Return the (x, y) coordinate for the center point of the cell that contains the specified text.  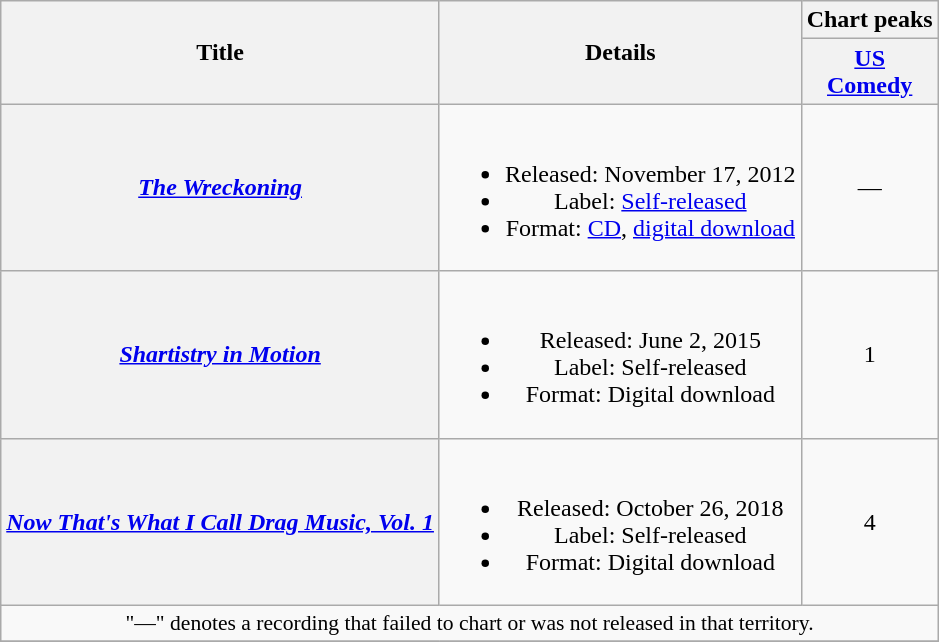
— (870, 188)
Now That's What I Call Drag Music, Vol. 1 (220, 522)
Title (220, 52)
Chart peaks (870, 20)
4 (870, 522)
USComedy (870, 72)
Released: June 2, 2015Label: Self-releasedFormat: Digital download (620, 354)
1 (870, 354)
Released: October 26, 2018Label: Self-releasedFormat: Digital download (620, 522)
The Wreckoning (220, 188)
Released: November 17, 2012Label: Self-releasedFormat: CD, digital download (620, 188)
Details (620, 52)
Shartistry in Motion (220, 354)
"—" denotes a recording that failed to chart or was not released in that territory. (470, 623)
